Return the (X, Y) coordinate for the center point of the cell that contains the specified text.  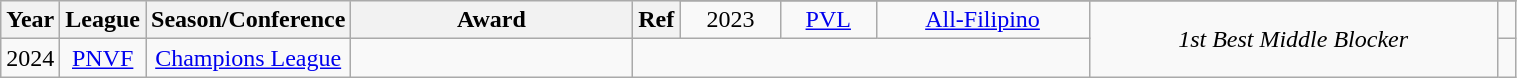
League (103, 20)
2024 (30, 58)
Ref (656, 20)
PNVF (103, 58)
2023 (730, 20)
Award (492, 20)
Champions League (248, 58)
Season/Conference (248, 20)
All-Filipino (982, 20)
PVL (828, 20)
1st Best Middle Blocker (1293, 39)
Year (30, 20)
